Extract the (X, Y) coordinate from the center of the cell holding the provided text.  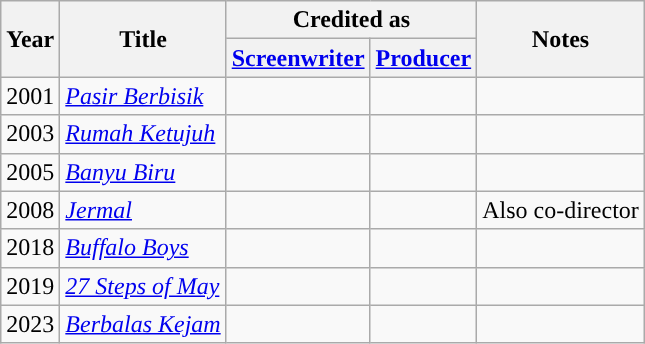
2008 (30, 210)
Rumah Ketujuh (143, 134)
2023 (30, 324)
2001 (30, 96)
Buffalo Boys (143, 248)
Banyu Biru (143, 172)
2018 (30, 248)
Jermal (143, 210)
2019 (30, 286)
Also co-director (561, 210)
27 Steps of May (143, 286)
Producer (424, 58)
Berbalas Kejam (143, 324)
Notes (561, 39)
Title (143, 39)
Pasir Berbisik (143, 96)
2003 (30, 134)
Year (30, 39)
2005 (30, 172)
Screenwriter (298, 58)
Credited as (351, 20)
